Provide the (X, Y) coordinate of the cell's center where the given text is located.  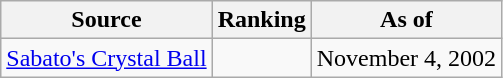
As of (406, 20)
Sabato's Crystal Ball (106, 58)
Ranking (262, 20)
November 4, 2002 (406, 58)
Source (106, 20)
